Capture the cell that displays the provided text and extract its (X, Y) central coordinate. 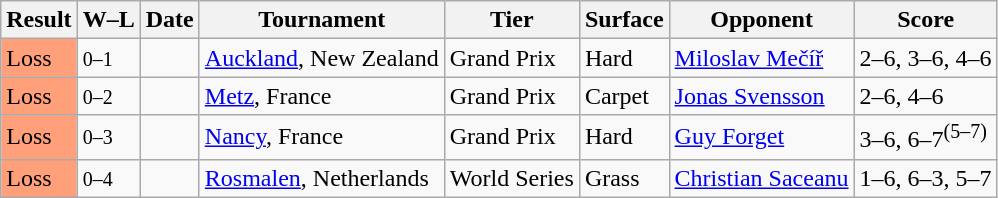
0–4 (108, 178)
3–6, 6–7(5–7) (926, 138)
1–6, 6–3, 5–7 (926, 178)
2–6, 3–6, 4–6 (926, 58)
Jonas Svensson (762, 96)
Christian Saceanu (762, 178)
Auckland, New Zealand (322, 58)
World Series (512, 178)
Tier (512, 20)
W–L (108, 20)
Guy Forget (762, 138)
Carpet (624, 96)
0–3 (108, 138)
2–6, 4–6 (926, 96)
Miloslav Mečíř (762, 58)
Metz, France (322, 96)
Date (170, 20)
Rosmalen, Netherlands (322, 178)
0–2 (108, 96)
Nancy, France (322, 138)
Score (926, 20)
Surface (624, 20)
Tournament (322, 20)
Result (39, 20)
Grass (624, 178)
Opponent (762, 20)
0–1 (108, 58)
